Provide the (x, y) coordinate of the cell's center where the given text is located.  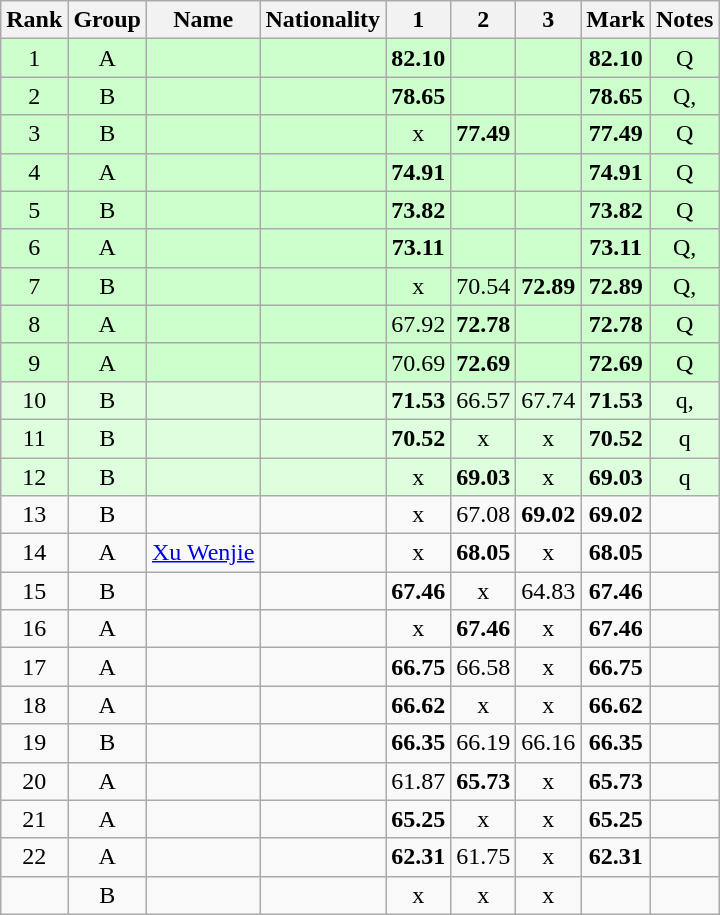
64.83 (548, 591)
11 (34, 438)
66.58 (484, 667)
q, (685, 400)
6 (34, 248)
21 (34, 819)
13 (34, 515)
19 (34, 743)
66.57 (484, 400)
9 (34, 362)
67.74 (548, 400)
7 (34, 286)
70.54 (484, 286)
67.08 (484, 515)
8 (34, 324)
Nationality (323, 20)
16 (34, 629)
20 (34, 781)
61.87 (418, 781)
17 (34, 667)
Mark (616, 20)
12 (34, 477)
22 (34, 857)
Group (108, 20)
18 (34, 705)
14 (34, 553)
66.19 (484, 743)
10 (34, 400)
5 (34, 210)
Notes (685, 20)
15 (34, 591)
Xu Wenjie (204, 553)
70.69 (418, 362)
67.92 (418, 324)
Rank (34, 20)
66.16 (548, 743)
4 (34, 172)
61.75 (484, 857)
Name (204, 20)
